Output the [x, y] coordinate of the center of the cell containing the given text.  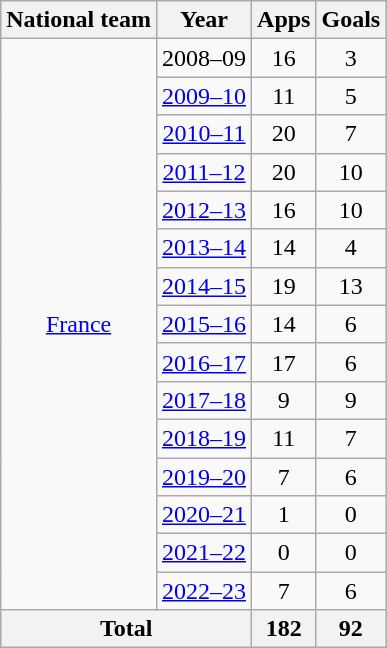
National team [79, 20]
2009–10 [204, 96]
2015–16 [204, 324]
2019–20 [204, 477]
2010–11 [204, 134]
19 [284, 286]
2021–22 [204, 553]
92 [351, 629]
France [79, 324]
Apps [284, 20]
Year [204, 20]
182 [284, 629]
2014–15 [204, 286]
2020–21 [204, 515]
2018–19 [204, 438]
2022–23 [204, 591]
Goals [351, 20]
Total [126, 629]
2012–13 [204, 210]
17 [284, 362]
5 [351, 96]
2008–09 [204, 58]
3 [351, 58]
2016–17 [204, 362]
2013–14 [204, 248]
1 [284, 515]
4 [351, 248]
2011–12 [204, 172]
2017–18 [204, 400]
13 [351, 286]
